For the text-containing cell, return its midpoint in (X, Y) coordinate format. 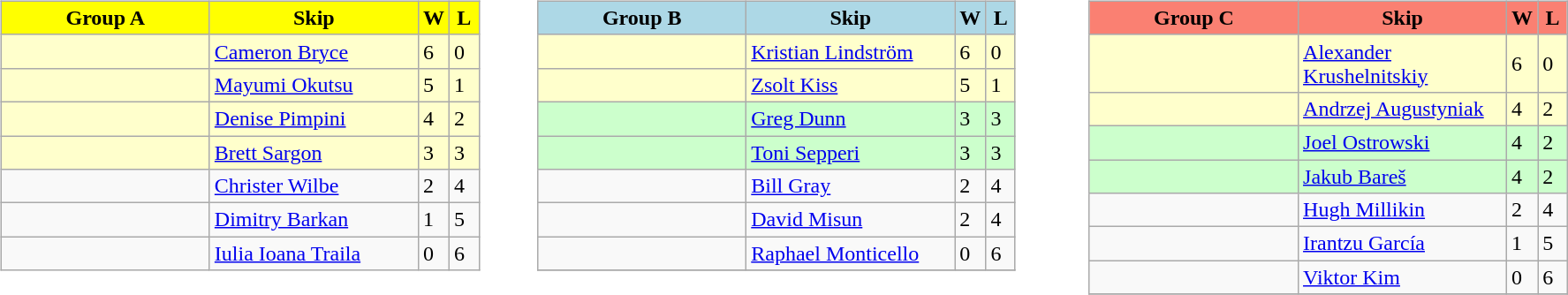
Raphael Monticello (851, 253)
Andrzej Augustyniak (1403, 109)
Joel Ostrowski (1403, 142)
Group A (105, 18)
Jakub Bareš (1403, 176)
David Misun (851, 220)
Christer Wilbe (314, 186)
Irantzu García (1403, 244)
Bill Gray (851, 186)
Cameron Bryce (314, 51)
Group C (1193, 18)
Toni Sepperi (851, 153)
Zsolt Kiss (851, 85)
Iulia Ioana Traila (314, 253)
Brett Sargon (314, 153)
Dimitry Barkan (314, 220)
Denise Pimpini (314, 118)
Hugh Millikin (1403, 210)
Viktor Kim (1403, 277)
Greg Dunn (851, 118)
Alexander Krushelnitskiy (1403, 64)
Group B (642, 18)
Kristian Lindström (851, 51)
Mayumi Okutsu (314, 85)
